For the text-containing cell, return its midpoint in [X, Y] coordinate format. 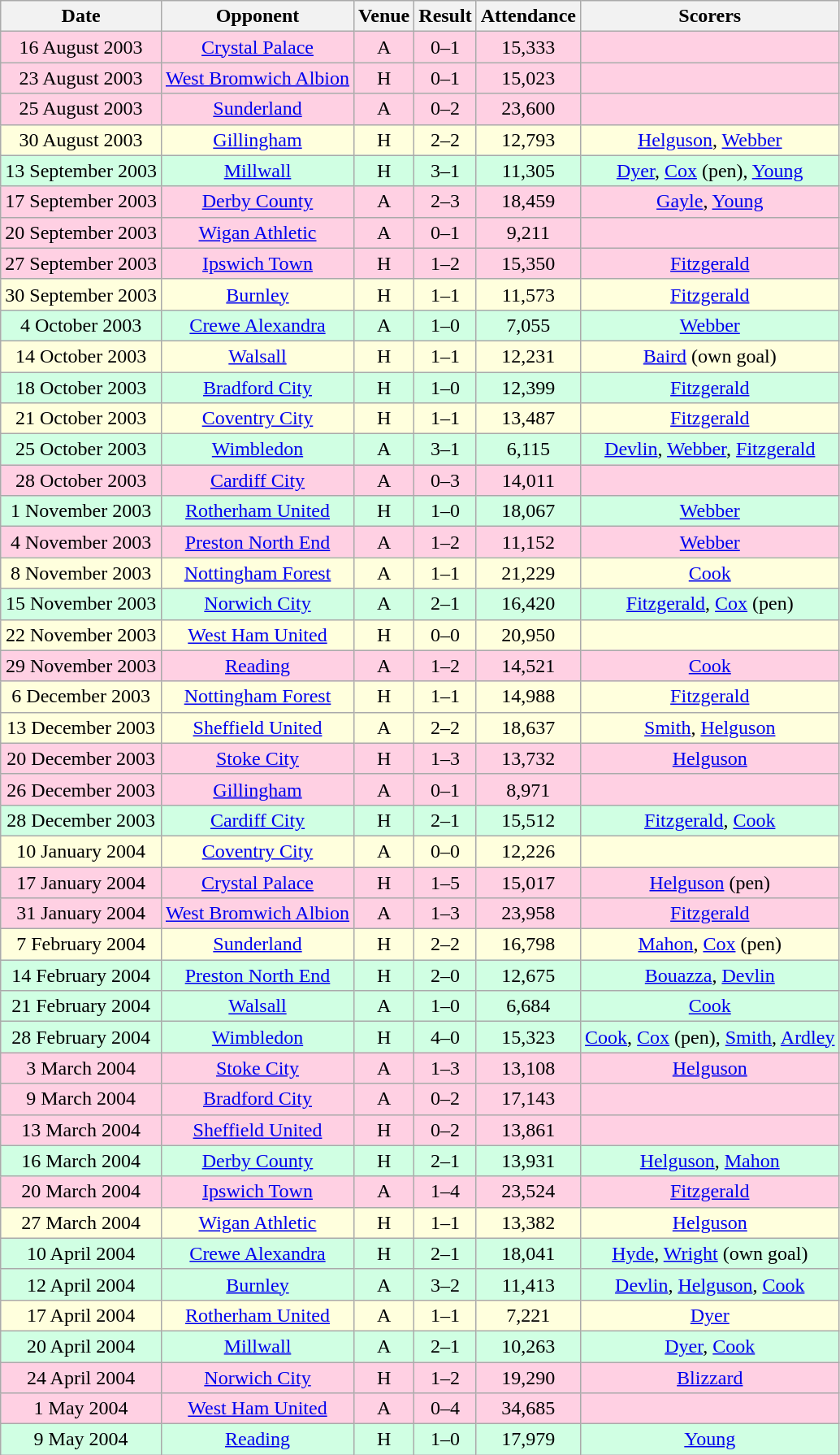
15,323 [528, 1037]
18,067 [528, 511]
Attendance [528, 16]
11,413 [528, 1284]
Opponent [257, 16]
Cook, Cox (pen), Smith, Ardley [710, 1037]
2–0 [445, 975]
25 October 2003 [81, 450]
Bouazza, Devlin [710, 975]
12,675 [528, 975]
Result [445, 16]
1 May 2004 [81, 1409]
13,487 [528, 419]
Young [710, 1440]
29 November 2003 [81, 666]
1 November 2003 [81, 511]
12,793 [528, 140]
17 January 2004 [81, 882]
20 March 2004 [81, 1192]
23,600 [528, 109]
17 September 2003 [81, 202]
22 November 2003 [81, 635]
20,950 [528, 635]
15 November 2003 [81, 604]
4 October 2003 [81, 325]
Fitzgerald, Cox (pen) [710, 604]
Devlin, Helguson, Cook [710, 1284]
11,573 [528, 294]
3–2 [445, 1284]
Dyer [710, 1315]
Scorers [710, 16]
Hyde, Wright (own goal) [710, 1253]
4–0 [445, 1037]
21 October 2003 [81, 419]
20 December 2003 [81, 758]
Mahon, Cox (pen) [710, 945]
24 April 2004 [81, 1378]
Fitzgerald, Cook [710, 820]
Helguson, Webber [710, 140]
11,152 [528, 542]
Gayle, Young [710, 202]
Smith, Helguson [710, 727]
14,011 [528, 480]
Dyer, Cook [710, 1346]
21,229 [528, 573]
28 October 2003 [81, 480]
14 February 2004 [81, 975]
16 March 2004 [81, 1161]
10 April 2004 [81, 1253]
14 October 2003 [81, 356]
16,420 [528, 604]
0–4 [445, 1409]
7 February 2004 [81, 945]
17 April 2004 [81, 1315]
16,798 [528, 945]
13 March 2004 [81, 1130]
20 September 2003 [81, 232]
18,459 [528, 202]
14,988 [528, 697]
13,861 [528, 1130]
13,382 [528, 1223]
8 November 2003 [81, 573]
20 April 2004 [81, 1346]
27 March 2004 [81, 1223]
7,221 [528, 1315]
23 August 2003 [81, 78]
17,979 [528, 1440]
18,637 [528, 727]
0–3 [445, 480]
28 February 2004 [81, 1037]
31 January 2004 [81, 914]
12 April 2004 [81, 1284]
9 May 2004 [81, 1440]
9 March 2004 [81, 1099]
Venue [384, 16]
Helguson, Mahon [710, 1161]
10,263 [528, 1346]
23,524 [528, 1192]
13,931 [528, 1161]
Dyer, Cox (pen), Young [710, 171]
14,521 [528, 666]
15,512 [528, 820]
7,055 [528, 325]
13 September 2003 [81, 171]
30 August 2003 [81, 140]
18 October 2003 [81, 388]
30 September 2003 [81, 294]
3 March 2004 [81, 1068]
4 November 2003 [81, 542]
Blizzard [710, 1378]
6,115 [528, 450]
1–4 [445, 1192]
23,958 [528, 914]
16 August 2003 [81, 47]
34,685 [528, 1409]
1–5 [445, 882]
13,108 [528, 1068]
17,143 [528, 1099]
28 December 2003 [81, 820]
15,350 [528, 263]
25 August 2003 [81, 109]
15,333 [528, 47]
15,023 [528, 78]
9,211 [528, 232]
12,226 [528, 851]
13 December 2003 [81, 727]
19,290 [528, 1378]
6,684 [528, 1006]
26 December 2003 [81, 789]
8,971 [528, 789]
13,732 [528, 758]
12,399 [528, 388]
18,041 [528, 1253]
Helguson (pen) [710, 882]
Date [81, 16]
Devlin, Webber, Fitzgerald [710, 450]
6 December 2003 [81, 697]
15,017 [528, 882]
12,231 [528, 356]
10 January 2004 [81, 851]
2–3 [445, 202]
Baird (own goal) [710, 356]
21 February 2004 [81, 1006]
11,305 [528, 171]
27 September 2003 [81, 263]
